Pinpoint the cell where the given text exists, returning its [X, Y] midpoint coordinate. 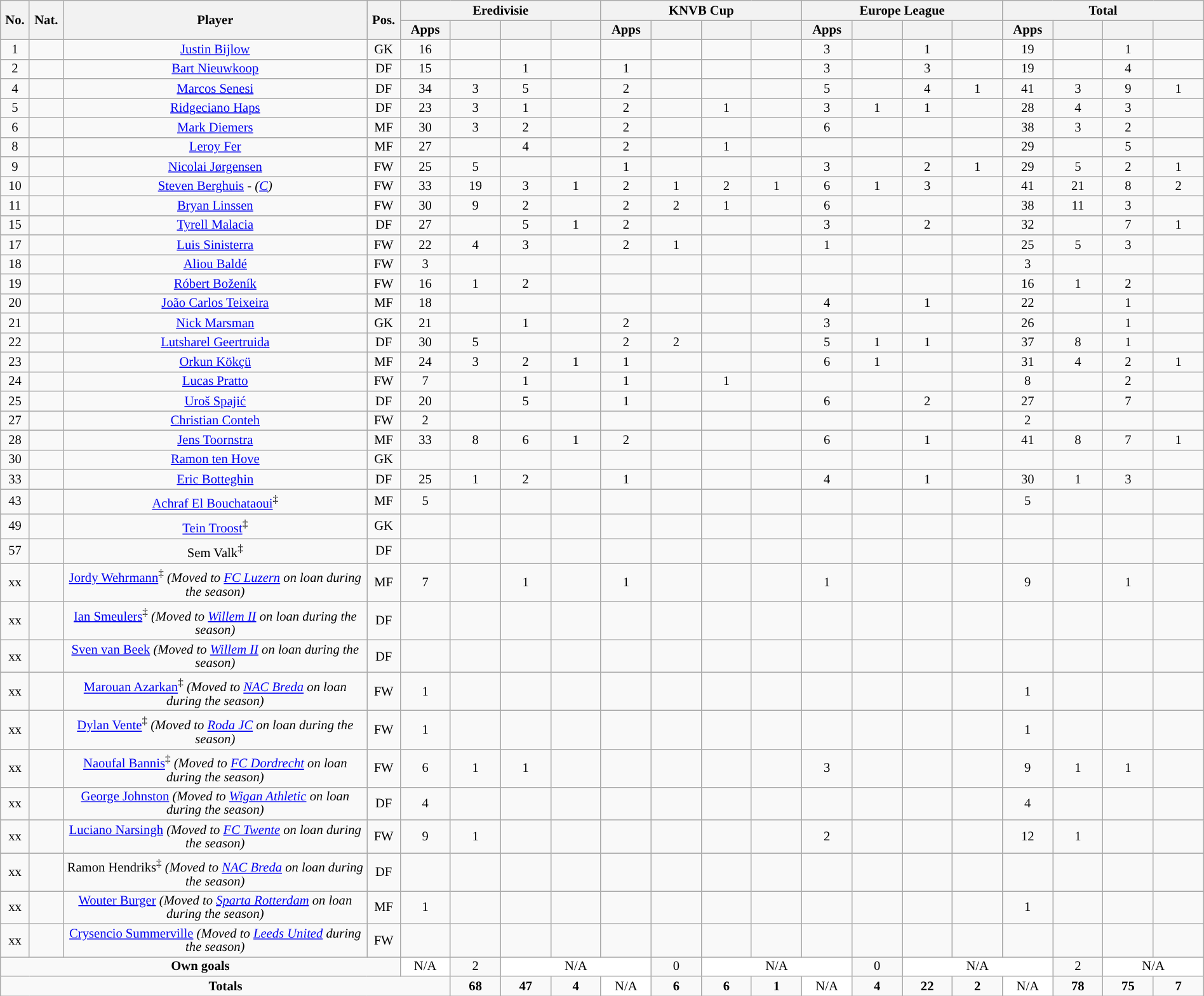
Leroy Fer [215, 147]
Bart Nieuwkoop [215, 69]
26 [1027, 323]
Ramon Hendriks‡ (Moved to NAC Breda on loan during the season) [215, 871]
Jordy Wehrmann‡ (Moved to FC Luzern on loan during the season) [215, 582]
Justin Bijlow [215, 50]
Marouan Azarkan‡ (Moved to NAC Breda on loan during the season) [215, 692]
KNVB Cup [701, 10]
57 [15, 550]
Orkun Kökçü [215, 362]
Luciano Narsingh (Moved to FC Twente on loan during the season) [215, 837]
Wouter Burger (Moved to Sparta Rotterdam on loan during the season) [215, 908]
Achraf El Bouchataoui‡ [215, 501]
34 [425, 89]
49 [15, 526]
Marcos Senesi [215, 89]
Jens Toornstra [215, 440]
Sven van Beek (Moved to Willem II on loan during the season) [215, 656]
Lucas Pratto [215, 381]
Tyrell Malacia [215, 225]
Bryan Linssen [215, 206]
Crysencio Summerville (Moved to Leeds United during the season) [215, 940]
Ramon ten Hove [215, 460]
Totals [225, 986]
68 [475, 986]
32 [1027, 225]
George Johnston (Moved to Wigan Athletic on loan during the season) [215, 804]
Mark Diemers [215, 127]
No. [15, 20]
Dylan Vente‡ (Moved to Roda JC on loan during the season) [215, 730]
Eric Botteghin [215, 479]
Uroš Spajić [215, 401]
43 [15, 501]
Aliou Baldé [215, 264]
Luis Sinisterra [215, 245]
Róbert Boženík [215, 283]
Player [215, 20]
Ian Smeulers‡ (Moved to Willem II on loan during the season) [215, 621]
Tein Troost‡ [215, 526]
47 [526, 986]
17 [15, 245]
Eredivisie [500, 10]
Steven Berghuis - (C) [215, 185]
Pos. [384, 20]
Lutsharel Geertruida [215, 342]
Total [1103, 10]
Ridgeciano Haps [215, 108]
Nicolai Jørgensen [215, 166]
João Carlos Teixeira [215, 304]
78 [1078, 986]
75 [1128, 986]
31 [1027, 362]
10 [15, 185]
12 [1027, 837]
Christian Conteh [215, 421]
Nat. [46, 20]
Europe League [902, 10]
37 [1027, 342]
Naoufal Bannis‡ (Moved to FC Dordrecht on loan during the season) [215, 768]
Sem Valk‡ [215, 550]
Nick Marsman [215, 323]
Own goals [201, 967]
